Determine the [X, Y] coordinate at the center of the cell enclosing the given text.  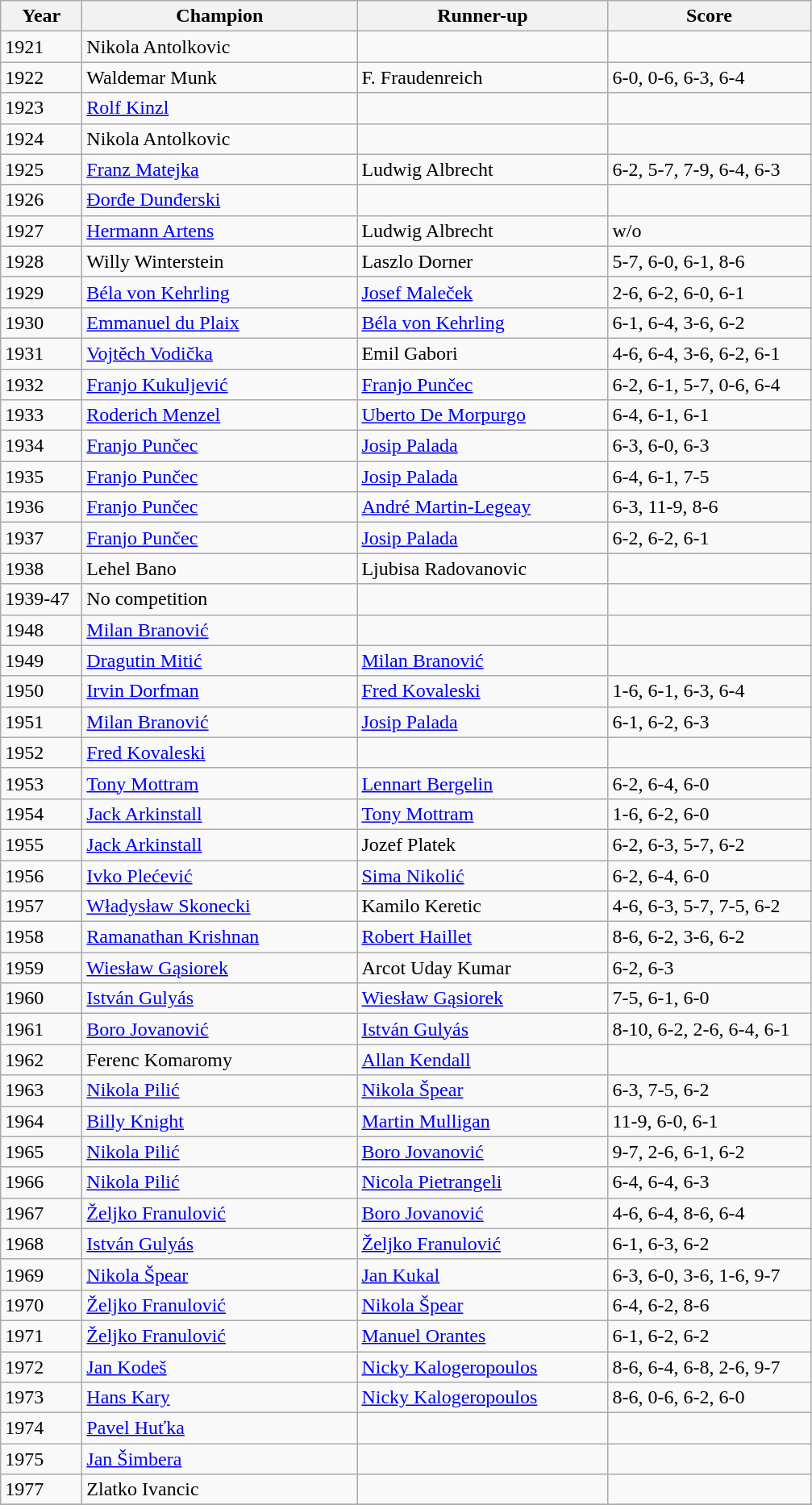
Vojtěch Vodička [219, 353]
6-2, 6-3, 5-7, 6-2 [710, 844]
6-1, 6-3, 6-2 [710, 1244]
1966 [42, 1182]
1924 [42, 139]
1960 [42, 998]
Robert Haillet [482, 937]
1928 [42, 261]
5-7, 6-0, 6-1, 8-6 [710, 261]
1963 [42, 1090]
6-1, 6-2, 6-3 [710, 722]
Arcot Uday Kumar [482, 968]
Kamilo Keretic [482, 907]
Rolf Kinzl [219, 108]
6-4, 6-4, 6-3 [710, 1182]
1952 [42, 752]
Manuel Orantes [482, 1336]
1958 [42, 937]
8-6, 6-2, 3-6, 6-2 [710, 937]
No competition [219, 599]
6-1, 6-2, 6-2 [710, 1336]
8-6, 6-4, 6-8, 2-6, 9-7 [710, 1367]
1949 [42, 661]
1936 [42, 507]
1962 [42, 1060]
Władysław Skonecki [219, 907]
Đorđe Dunđerski [219, 200]
F. Fraudenreich [482, 77]
1922 [42, 77]
Waldemar Munk [219, 77]
6-3, 11-9, 8-6 [710, 507]
6-4, 6-1, 7-5 [710, 477]
André Martin-Legeay [482, 507]
1955 [42, 844]
1932 [42, 385]
1937 [42, 538]
6-2, 6-2, 6-1 [710, 538]
1971 [42, 1336]
6-4, 6-2, 8-6 [710, 1305]
Jan Kodeš [219, 1367]
6-3, 6-0, 3-6, 1-6, 9-7 [710, 1274]
6-3, 6-0, 6-3 [710, 446]
4-6, 6-3, 5-7, 7-5, 6-2 [710, 907]
1931 [42, 353]
6-2, 6-3 [710, 968]
Hermann Artens [219, 231]
Ivko Plećević [219, 875]
Roderich Menzel [219, 415]
Lehel Bano [219, 569]
Hans Kary [219, 1398]
1921 [42, 47]
Score [710, 16]
Josef Maleček [482, 292]
1970 [42, 1305]
1972 [42, 1367]
Billy Knight [219, 1121]
Nicola Pietrangeli [482, 1182]
1929 [42, 292]
Lennart Bergelin [482, 783]
1-6, 6-2, 6-0 [710, 814]
Martin Mulligan [482, 1121]
1964 [42, 1121]
Champion [219, 16]
1967 [42, 1213]
1965 [42, 1152]
1969 [42, 1274]
1950 [42, 691]
Laszlo Dorner [482, 261]
1926 [42, 200]
Emmanuel du Plaix [219, 323]
1951 [42, 722]
1938 [42, 569]
1934 [42, 446]
6-2, 6-1, 5-7, 0-6, 6-4 [710, 385]
Uberto De Morpurgo [482, 415]
Ferenc Komaromy [219, 1060]
Ramanathan Krishnan [219, 937]
Jan Kukal [482, 1274]
4-6, 6-4, 8-6, 6-4 [710, 1213]
1959 [42, 968]
Franz Matejka [219, 169]
Jan Šimbera [219, 1459]
Willy Winterstein [219, 261]
Ljubisa Radovanovic [482, 569]
Allan Kendall [482, 1060]
Franjo Kukuljević [219, 385]
6-2, 5-7, 7-9, 6-4, 6-3 [710, 169]
4-6, 6-4, 3-6, 6-2, 6-1 [710, 353]
Pavel Huťka [219, 1428]
8-6, 0-6, 6-2, 6-0 [710, 1398]
Emil Gabori [482, 353]
7-5, 6-1, 6-0 [710, 998]
Sima Nikolić [482, 875]
2-6, 6-2, 6-0, 6-1 [710, 292]
1930 [42, 323]
9-7, 2-6, 6-1, 6-2 [710, 1152]
11-9, 6-0, 6-1 [710, 1121]
1927 [42, 231]
6-1, 6-4, 3-6, 6-2 [710, 323]
1961 [42, 1029]
Irvin Dorfman [219, 691]
1975 [42, 1459]
w/o [710, 231]
Jozef Platek [482, 844]
1953 [42, 783]
Year [42, 16]
1935 [42, 477]
Dragutin Mitić [219, 661]
1968 [42, 1244]
1954 [42, 814]
6-4, 6-1, 6-1 [710, 415]
1925 [42, 169]
1923 [42, 108]
6-0, 0-6, 6-3, 6-4 [710, 77]
1948 [42, 630]
1933 [42, 415]
1957 [42, 907]
1974 [42, 1428]
Zlatko Ivancic [219, 1490]
1973 [42, 1398]
1939-47 [42, 599]
1956 [42, 875]
Runner-up [482, 16]
1-6, 6-1, 6-3, 6-4 [710, 691]
8-10, 6-2, 2-6, 6-4, 6-1 [710, 1029]
6-3, 7-5, 6-2 [710, 1090]
1977 [42, 1490]
